Identify which cell holds the provided text, then report its (X, Y) central coordinate. 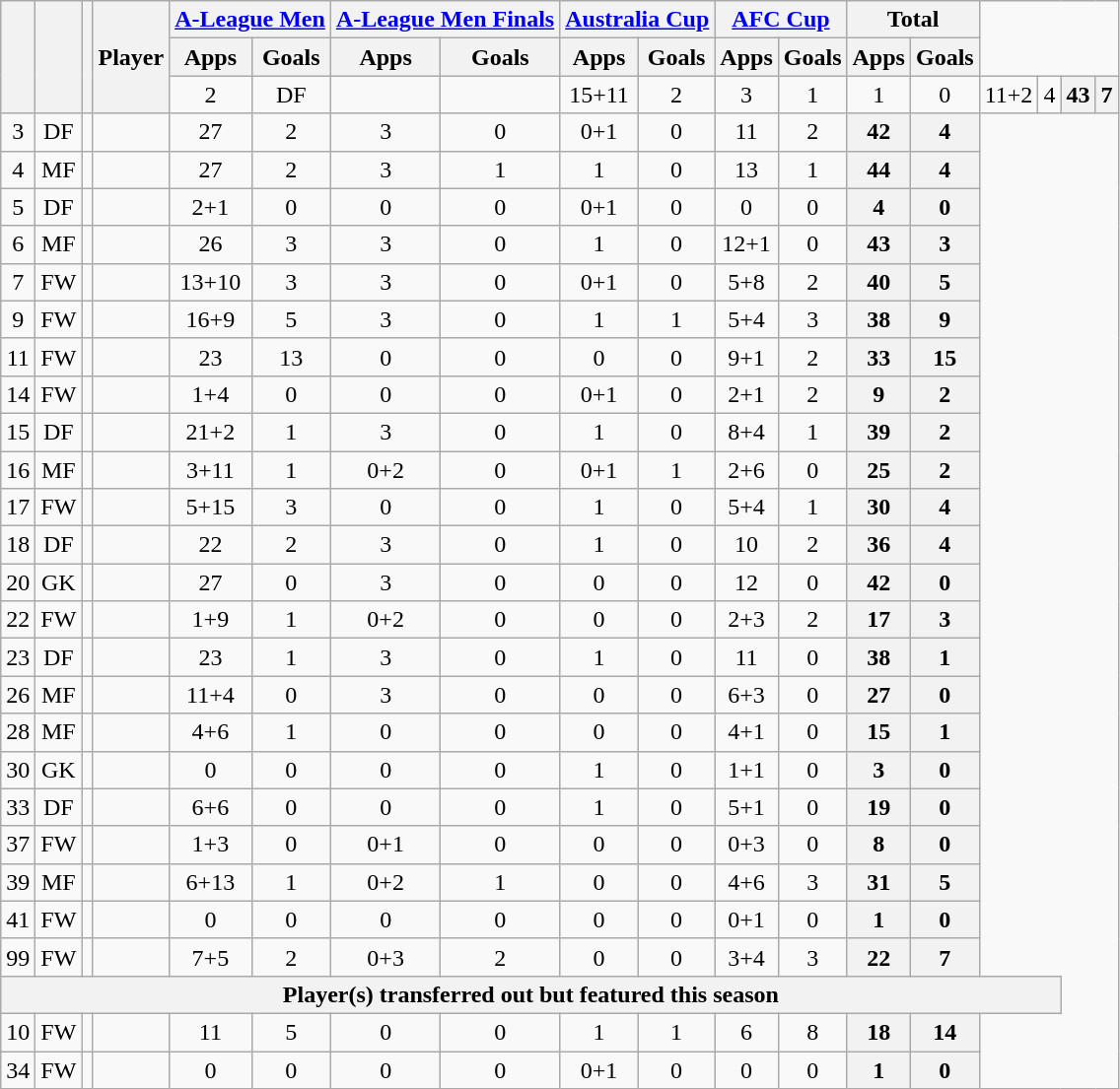
9+1 (746, 357)
5+1 (746, 807)
A-League Men Finals (445, 20)
16 (18, 470)
34 (18, 1069)
12+1 (746, 244)
6+3 (746, 695)
1+1 (746, 770)
41 (18, 919)
37 (18, 845)
7+5 (211, 957)
Australia Cup (637, 20)
44 (878, 170)
A-League Men (250, 20)
Total (913, 20)
36 (878, 545)
1+4 (211, 394)
6+13 (211, 882)
2+6 (746, 470)
3+11 (211, 470)
5+15 (211, 508)
6+6 (211, 807)
99 (18, 957)
1+9 (211, 620)
21+2 (211, 432)
19 (878, 807)
16+9 (211, 319)
15+11 (599, 95)
28 (18, 732)
AFC Cup (781, 20)
13+10 (211, 282)
1+3 (211, 845)
12 (746, 582)
4+1 (746, 732)
Player (131, 57)
3+4 (746, 957)
11+2 (1009, 95)
5+8 (746, 282)
Player(s) transferred out but featured this season (530, 994)
20 (18, 582)
8+4 (746, 432)
31 (878, 882)
11+4 (211, 695)
40 (878, 282)
2+3 (746, 620)
25 (878, 470)
